Scan for the cell matching the given text and deliver its [X, Y] coordinate at center. 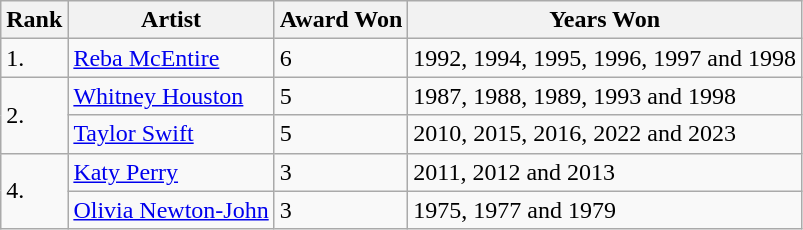
2. [34, 115]
Artist [171, 20]
2010, 2015, 2016, 2022 and 2023 [605, 134]
Katy Perry [171, 172]
4. [34, 191]
Olivia Newton-John [171, 210]
Taylor Swift [171, 134]
6 [341, 58]
1975, 1977 and 1979 [605, 210]
1992, 1994, 1995, 1996, 1997 and 1998 [605, 58]
Award Won [341, 20]
2011, 2012 and 2013 [605, 172]
1987, 1988, 1989, 1993 and 1998 [605, 96]
1. [34, 58]
Rank [34, 20]
Reba McEntire [171, 58]
Years Won [605, 20]
Whitney Houston [171, 96]
